Determine the [x, y] coordinate at the center of the cell enclosing the given text.  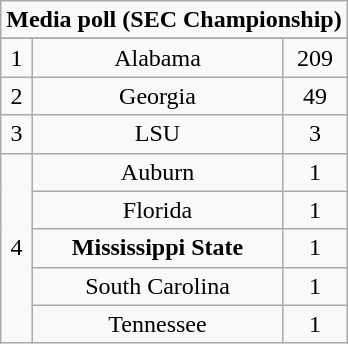
4 [17, 248]
LSU [157, 134]
2 [17, 96]
49 [316, 96]
Florida [157, 210]
Mississippi State [157, 248]
Alabama [157, 58]
Georgia [157, 96]
Media poll (SEC Championship) [174, 20]
209 [316, 58]
Auburn [157, 172]
South Carolina [157, 286]
Tennessee [157, 324]
